From the cell containing the given text, extract its center point as (X, Y) coordinate. 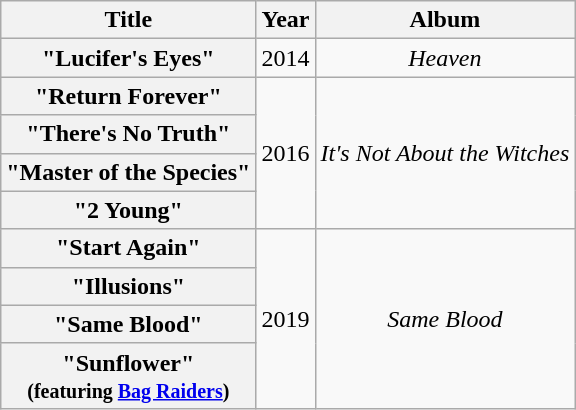
"Master of the Species" (128, 172)
"There's No Truth" (128, 134)
2016 (286, 153)
"Sunflower"(featuring Bag Raiders) (128, 376)
It's Not About the Witches (445, 153)
Same Blood (445, 318)
"Start Again" (128, 248)
2019 (286, 318)
Album (445, 20)
Year (286, 20)
"Illusions" (128, 286)
"Same Blood" (128, 324)
"Return Forever" (128, 96)
Heaven (445, 58)
2014 (286, 58)
"Lucifer's Eyes" (128, 58)
"2 Young" (128, 210)
Title (128, 20)
